Identify which cell holds the provided text, then report its (x, y) central coordinate. 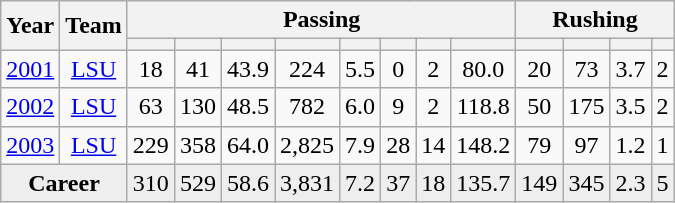
58.6 (248, 183)
48.5 (248, 107)
345 (586, 183)
97 (586, 145)
118.8 (484, 107)
64.0 (248, 145)
5 (662, 183)
2003 (30, 145)
0 (398, 69)
135.7 (484, 183)
149 (540, 183)
1.2 (630, 145)
Year (30, 26)
529 (198, 183)
Career (64, 183)
Passing (321, 20)
37 (398, 183)
358 (198, 145)
2002 (30, 107)
3.5 (630, 107)
2.3 (630, 183)
1 (662, 145)
80.0 (484, 69)
43.9 (248, 69)
63 (150, 107)
79 (540, 145)
224 (308, 69)
20 (540, 69)
229 (150, 145)
14 (434, 145)
Rushing (595, 20)
73 (586, 69)
130 (198, 107)
5.5 (360, 69)
175 (586, 107)
6.0 (360, 107)
50 (540, 107)
7.9 (360, 145)
148.2 (484, 145)
3,831 (308, 183)
782 (308, 107)
2001 (30, 69)
310 (150, 183)
3.7 (630, 69)
9 (398, 107)
41 (198, 69)
Team (94, 26)
28 (398, 145)
2,825 (308, 145)
7.2 (360, 183)
